Pinpoint the cell where the given text exists, returning its (x, y) midpoint coordinate. 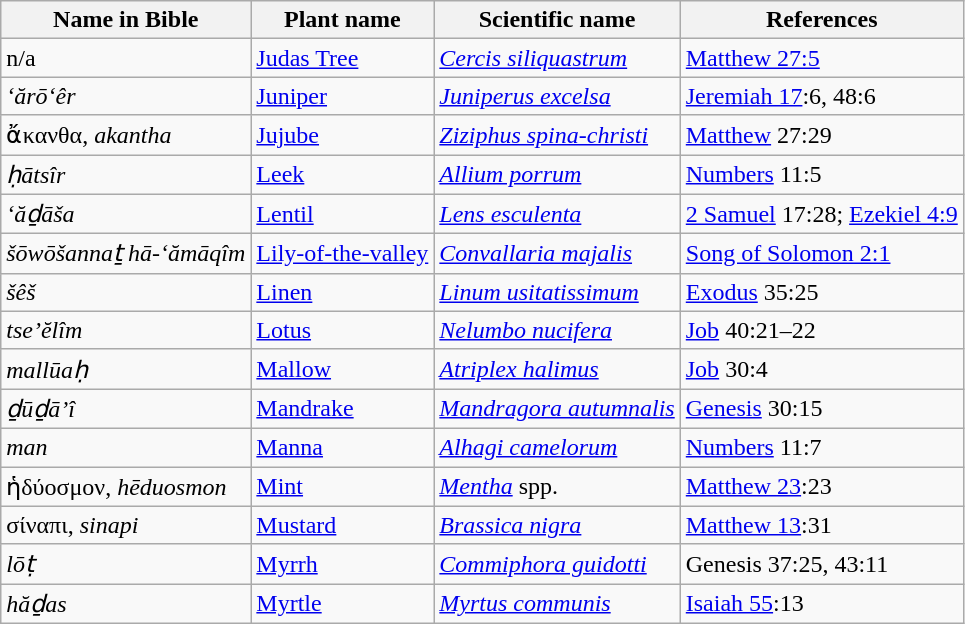
lōṭ (126, 564)
Exodus 35:25 (822, 292)
Genesis 30:15 (822, 409)
Mandragora autumnalis (557, 409)
2 Samuel 17:28; Ezekiel 4:9 (822, 214)
ἡδύοσμον, hēduosmon (126, 486)
Matthew 13:31 (822, 525)
Matthew 27:29 (822, 135)
Job 30:4 (822, 369)
šōwōšannaṯ hā-‘ămāqîm (126, 254)
References (822, 20)
Cercis siliquastrum (557, 58)
Juniperus excelsa (557, 96)
hăḏas (126, 604)
ḥātsîr (126, 174)
šêš (126, 292)
Mandrake (342, 409)
Leek (342, 174)
Isaiah 55:13 (822, 604)
Lily-of-the-valley (342, 254)
Plant name (342, 20)
Mint (342, 486)
Allium porrum (557, 174)
Linum usitatissimum (557, 292)
Juniper (342, 96)
Lotus (342, 330)
mallūaḥ (126, 369)
Scientific name (557, 20)
tse’ĕlîm (126, 330)
Jeremiah 17:6, 48:6 (822, 96)
Linen (342, 292)
Numbers 11:5 (822, 174)
Brassica nigra (557, 525)
Nelumbo nucifera (557, 330)
Judas Tree (342, 58)
‘ăḏāša (126, 214)
Mentha spp. (557, 486)
Lentil (342, 214)
Mallow (342, 369)
Genesis 37:25, 43:11 (822, 564)
Job 40:21–22 (822, 330)
Myrrh (342, 564)
Matthew 27:5 (822, 58)
Ziziphus spina-christi (557, 135)
Myrtle (342, 604)
Name in Bible (126, 20)
Mustard (342, 525)
Numbers 11:7 (822, 447)
Commiphora guidotti (557, 564)
ḏūḏā’î (126, 409)
Myrtus communis (557, 604)
‘ărō‘êr (126, 96)
Alhagi camelorum (557, 447)
Lens esculenta (557, 214)
Manna (342, 447)
σίναπι, sinapi (126, 525)
Atriplex halimus (557, 369)
n/a (126, 58)
Matthew 23:23 (822, 486)
Song of Solomon 2:1 (822, 254)
Convallaria majalis (557, 254)
Jujube (342, 135)
man (126, 447)
ἄκανθα, akantha (126, 135)
